Provide the (X, Y) coordinate of the cell's center where the given text is located.  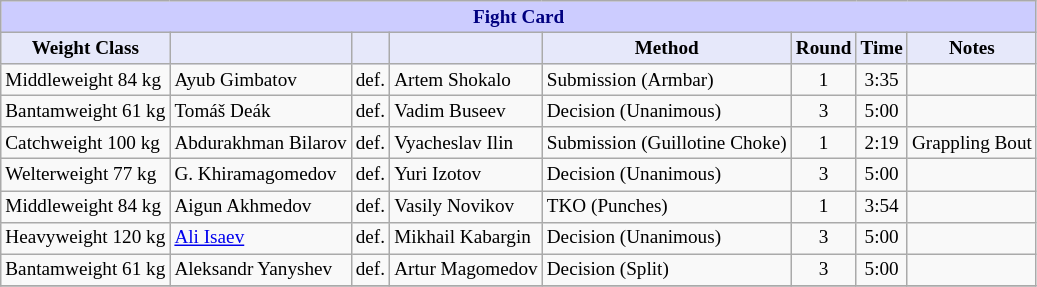
Round (824, 48)
Weight Class (86, 48)
3:54 (882, 206)
Ali Isaev (260, 238)
Artem Shokalo (466, 80)
Grappling Bout (972, 143)
Welterweight 77 kg (86, 175)
3:35 (882, 80)
Decision (Split) (666, 270)
Aleksandr Yanyshev (260, 270)
Ayub Gimbatov (260, 80)
Artur Magomedov (466, 270)
Fight Card (519, 17)
Vyacheslav Ilin (466, 143)
TKO (Punches) (666, 206)
2:19 (882, 143)
Yuri Izotov (466, 175)
Heavyweight 120 kg (86, 238)
Submission (Guillotine Choke) (666, 143)
Aigun Akhmedov (260, 206)
Catchweight 100 kg (86, 143)
Vasily Novikov (466, 206)
Vadim Buseev (466, 111)
Method (666, 48)
Tomáš Deák (260, 111)
Submission (Armbar) (666, 80)
Time (882, 48)
Notes (972, 48)
Abdurakhman Bilarov (260, 143)
G. Khiramagomedov (260, 175)
Mikhail Kabargin (466, 238)
